Scan for the cell matching the given text and deliver its [X, Y] coordinate at center. 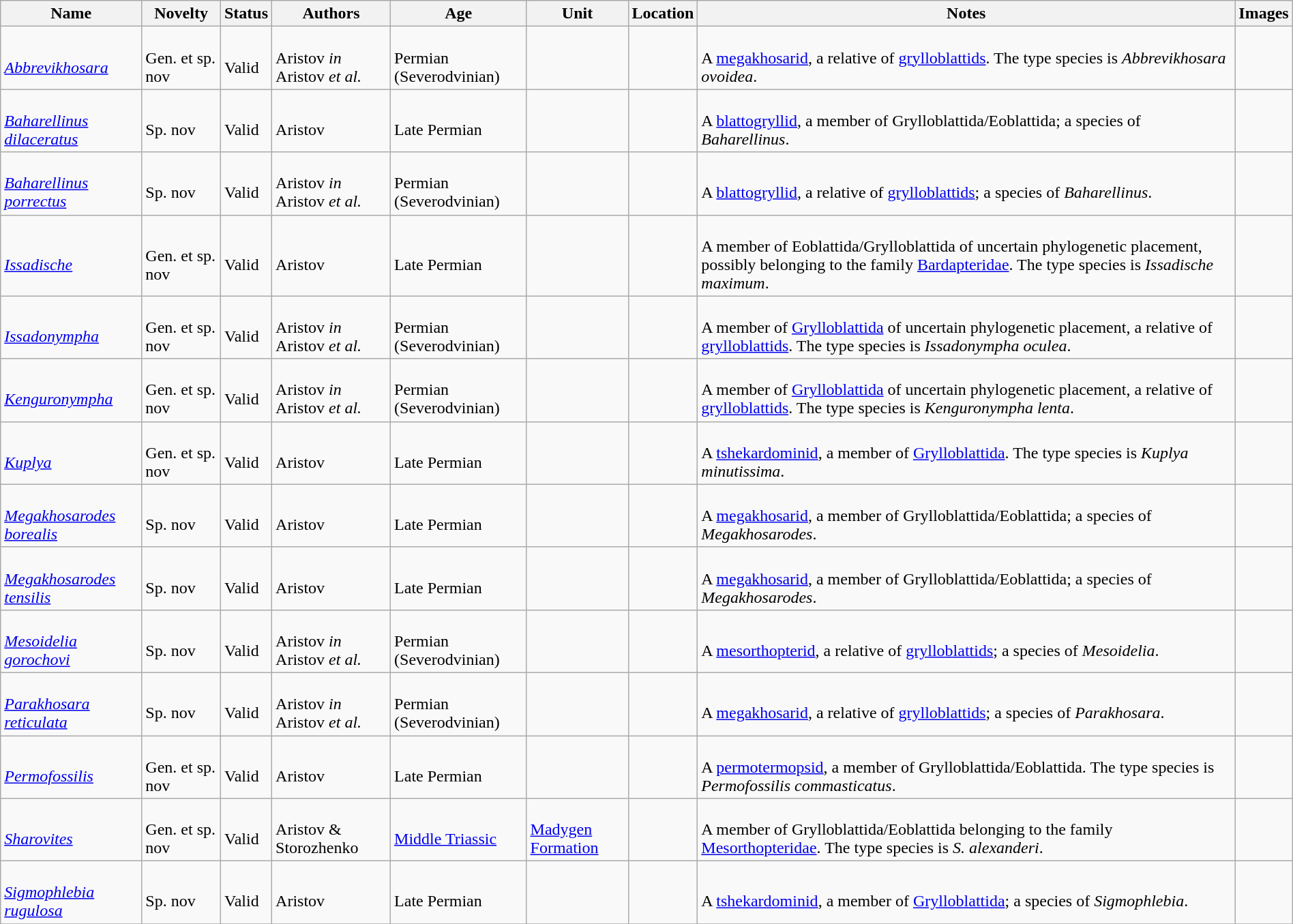
Middle Triassic [458, 830]
Parakhosara reticulata [71, 704]
Authors [331, 14]
Name [71, 14]
A mesorthopterid, a relative of grylloblattids; a species of Mesoidelia. [966, 641]
Megakhosarodes borealis [71, 516]
Issadische [71, 255]
A blattogryllid, a member of Grylloblattida/Eoblattida; a species of Baharellinus. [966, 121]
Mesoidelia gorochovi [71, 641]
Status [246, 14]
Abbrevikhosara [71, 58]
Notes [966, 14]
Baharellinus porrectus [71, 183]
A tshekardominid, a member of Grylloblattida; a species of Sigmophlebia. [966, 893]
Megakhosarodes tensilis [71, 578]
Unit [577, 14]
Issadonympha [71, 327]
Images [1264, 14]
Kenguronympha [71, 390]
Age [458, 14]
Baharellinus dilaceratus [71, 121]
Sigmophlebia rugulosa [71, 893]
Aristov & Storozhenko [331, 830]
Madygen Formation [577, 830]
Location [663, 14]
A member of Grylloblattida/Eoblattida belonging to the family Mesorthopteridae. The type species is S. alexanderi. [966, 830]
A member of Grylloblattida of uncertain phylogenetic placement, a relative of grylloblattids. The type species is Issadonympha oculea. [966, 327]
Novelty [181, 14]
A permotermopsid, a member of Grylloblattida/Eoblattida. The type species is Permofossilis commasticatus. [966, 766]
Sharovites [71, 830]
Kuplya [71, 453]
A megakhosarid, a relative of grylloblattids. The type species is Abbrevikhosara ovoidea. [966, 58]
A tshekardominid, a member of Grylloblattida. The type species is Kuplya minutissima. [966, 453]
A member of Grylloblattida of uncertain phylogenetic placement, a relative of grylloblattids. The type species is Kenguronympha lenta. [966, 390]
Permofossilis [71, 766]
A megakhosarid, a relative of grylloblattids; a species of Parakhosara. [966, 704]
A blattogryllid, a relative of grylloblattids; a species of Baharellinus. [966, 183]
